For the text-containing cell, return its midpoint in (x, y) coordinate format. 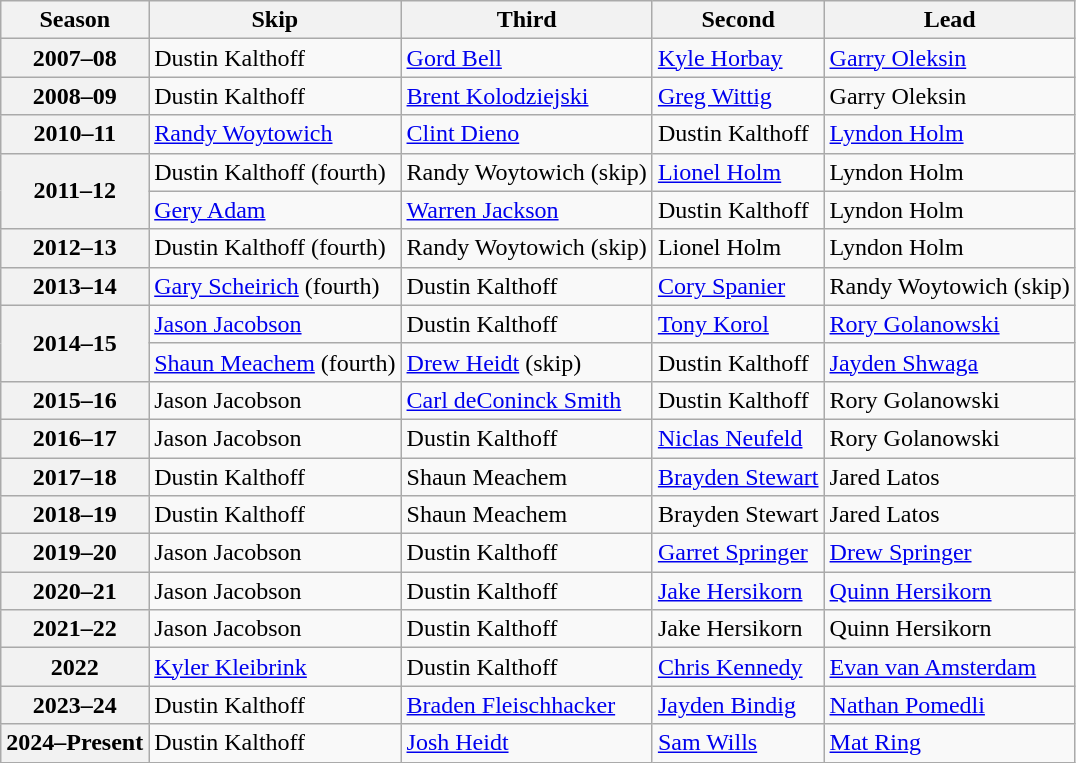
Randy Woytowich (275, 134)
Season (75, 20)
2010–11 (75, 134)
2017–18 (75, 477)
Shaun Meachem (fourth) (275, 362)
Third (526, 20)
2011–12 (75, 191)
2019–20 (75, 553)
Second (738, 20)
Warren Jackson (526, 210)
Kyler Kleibrink (275, 667)
Gery Adam (275, 210)
Lead (950, 20)
2016–17 (75, 438)
Chris Kennedy (738, 667)
Josh Heidt (526, 743)
Skip (275, 20)
Niclas Neufeld (738, 438)
Cory Spanier (738, 286)
2021–22 (75, 629)
Gary Scheirich (fourth) (275, 286)
Carl deConinck Smith (526, 400)
Braden Fleischhacker (526, 705)
2008–09 (75, 96)
Gord Bell (526, 58)
2024–Present (75, 743)
Clint Dieno (526, 134)
Mat Ring (950, 743)
Brent Kolodziejski (526, 96)
2014–15 (75, 343)
Kyle Horbay (738, 58)
2023–24 (75, 705)
Greg Wittig (738, 96)
2022 (75, 667)
Garret Springer (738, 553)
Jayden Shwaga (950, 362)
2018–19 (75, 515)
Drew Springer (950, 553)
Jayden Bindig (738, 705)
Nathan Pomedli (950, 705)
2013–14 (75, 286)
2007–08 (75, 58)
Evan van Amsterdam (950, 667)
Drew Heidt (skip) (526, 362)
2015–16 (75, 400)
Sam Wills (738, 743)
Tony Korol (738, 324)
2020–21 (75, 591)
2012–13 (75, 248)
